Locate the cell with the specified text and output its (x, y) center coordinate. 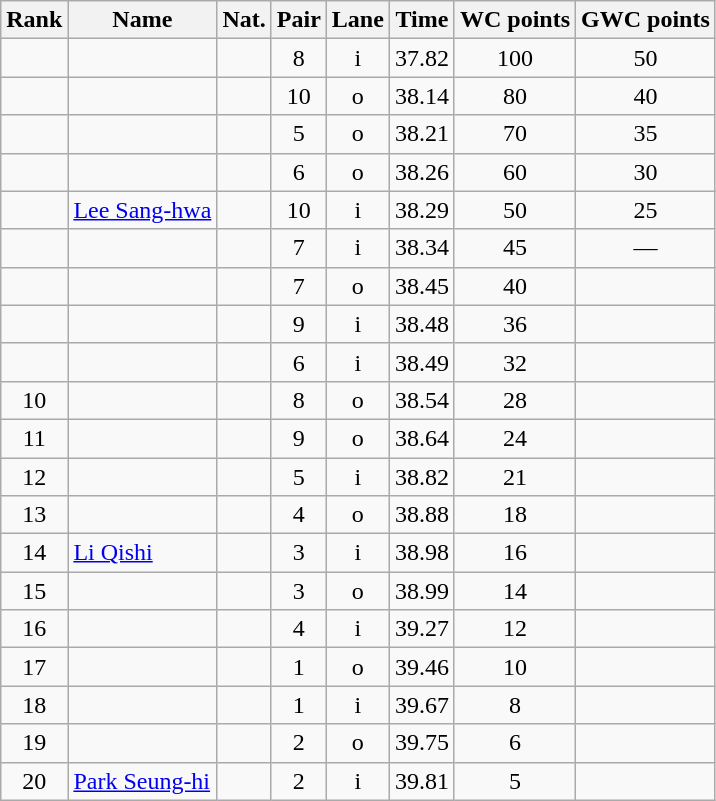
37.82 (422, 58)
38.45 (422, 286)
39.81 (422, 781)
GWC points (646, 20)
20 (34, 781)
30 (646, 172)
39.46 (422, 667)
— (646, 248)
35 (646, 134)
Time (422, 20)
19 (34, 743)
38.82 (422, 477)
15 (34, 591)
Lee Sang-hwa (142, 210)
Name (142, 20)
13 (34, 515)
80 (514, 96)
38.26 (422, 172)
38.99 (422, 591)
21 (514, 477)
38.14 (422, 96)
32 (514, 362)
25 (646, 210)
11 (34, 438)
Rank (34, 20)
70 (514, 134)
17 (34, 667)
38.49 (422, 362)
38.98 (422, 553)
45 (514, 248)
38.88 (422, 515)
28 (514, 400)
38.29 (422, 210)
Pair (298, 20)
100 (514, 58)
39.75 (422, 743)
60 (514, 172)
Nat. (244, 20)
38.54 (422, 400)
39.67 (422, 705)
Park Seung-hi (142, 781)
38.64 (422, 438)
WC points (514, 20)
38.21 (422, 134)
Lane (358, 20)
38.48 (422, 324)
24 (514, 438)
39.27 (422, 629)
36 (514, 324)
38.34 (422, 248)
Li Qishi (142, 553)
